Locate the cell with the specified text and output its [X, Y] center coordinate. 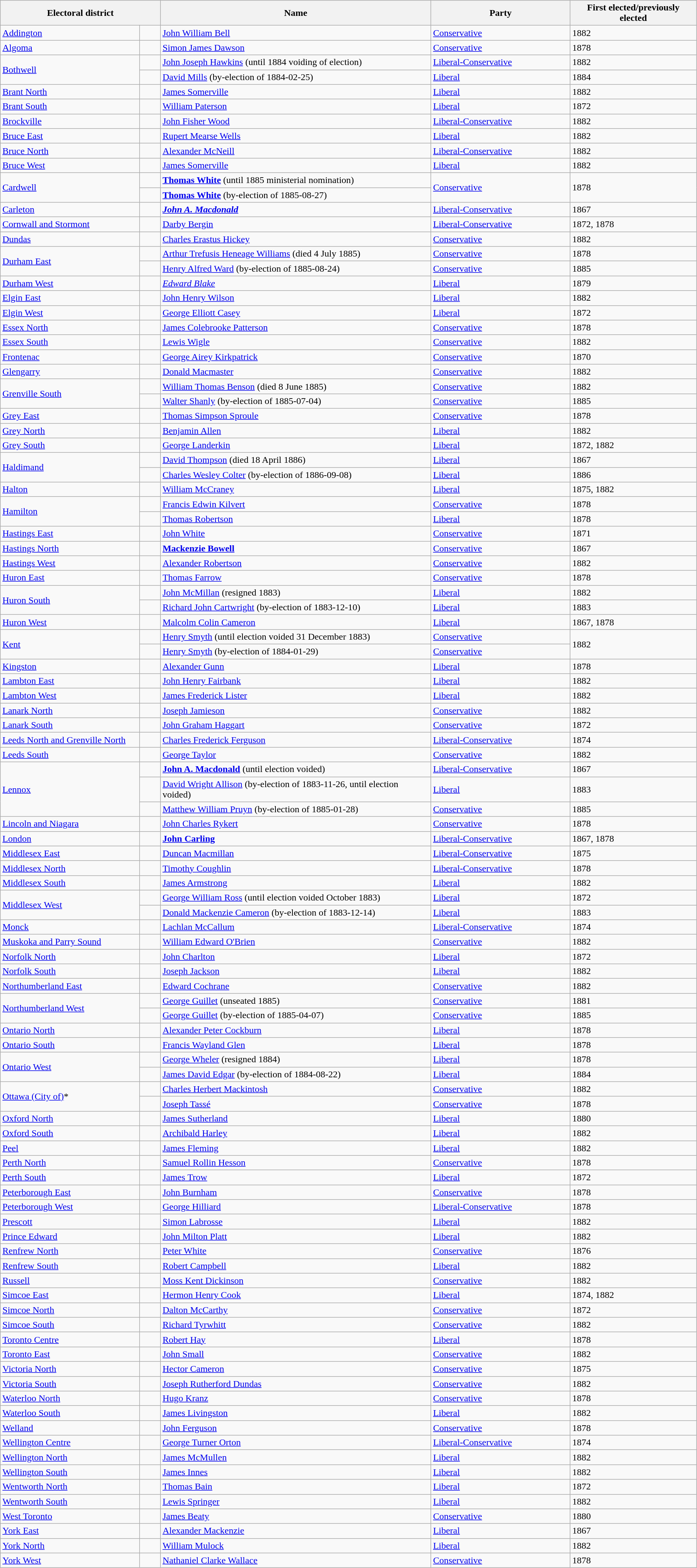
John Fisher Wood [296, 121]
Alexander Robertson [296, 563]
York East [70, 1531]
James Innes [296, 1472]
Algoma [70, 48]
Victoria South [70, 1383]
Simon James Dawson [296, 48]
James Trow [296, 1178]
Brant South [70, 106]
John Small [296, 1354]
Northumberland East [70, 986]
Benjamin Allen [296, 431]
Toronto Centre [70, 1339]
Lambton West [70, 696]
Prescott [70, 1222]
Robert Hay [296, 1339]
Lanark South [70, 725]
John Henry Fairbank [296, 681]
Donald Macmaster [296, 371]
John Graham Haggart [296, 725]
Malcolm Colin Cameron [296, 622]
Toronto East [70, 1354]
Russell [70, 1280]
John Charles Rykert [296, 824]
Lewis Wigle [296, 342]
1871 [633, 534]
Peel [70, 1148]
Simcoe South [70, 1325]
Edward Blake [296, 283]
Thomas Farrow [296, 578]
Joseph Tassé [296, 1104]
Charles Frederick Ferguson [296, 740]
Perth North [70, 1163]
Peter White [296, 1251]
John Milton Platt [296, 1236]
George Guillet (unseated 1885) [296, 1001]
Dundas [70, 239]
Kingston [70, 666]
Hamilton [70, 512]
James Colebrooke Patterson [296, 327]
London [70, 839]
Brant North [70, 92]
Addington [70, 33]
Duncan Macmillan [296, 853]
Alexander Peter Cockburn [296, 1030]
Alexander Mackenzie [296, 1531]
Peterborough West [70, 1207]
James Sutherland [296, 1118]
William Mulock [296, 1546]
Grey North [70, 431]
John A. Macdonald [296, 210]
Oxford South [70, 1133]
Huron South [70, 600]
Grenville South [70, 394]
Frontenac [70, 357]
Essex North [70, 327]
Alexander Gunn [296, 666]
Arthur Trefusis Heneage Williams (died 4 July 1885) [296, 254]
William Edward O'Brien [296, 942]
Essex South [70, 342]
Thomas White (until 1885 ministerial nomination) [296, 180]
Glengarry [70, 371]
John A. Macdonald (until election voided) [296, 769]
Bruce North [70, 151]
Thomas Simpson Sproule [296, 416]
Bruce East [70, 136]
Muskoka and Parry Sound [70, 942]
Wellington North [70, 1457]
1879 [633, 283]
George Guillet (by-election of 1885-04-07) [296, 1015]
Hastings North [70, 548]
David Mills (by-election of 1884-02-25) [296, 77]
York North [70, 1546]
Nathaniel Clarke Wallace [296, 1560]
Northumberland West [70, 1008]
Huron East [70, 578]
Henry Smyth (by-election of 1884-01-29) [296, 651]
Timothy Coughlin [296, 868]
Middlesex North [70, 868]
Leeds North and Grenville North [70, 740]
Brockville [70, 121]
Wellington South [70, 1472]
Electoral district [80, 13]
Joseph Rutherford Dundas [296, 1383]
Henry Smyth (until election voided 31 December 1883) [296, 637]
Charles Erastus Hickey [296, 239]
Bruce West [70, 165]
Walter Shanly (by-election of 1885-07-04) [296, 401]
West Toronto [70, 1516]
Ontario North [70, 1030]
Hector Cameron [296, 1369]
1886 [633, 475]
Victoria North [70, 1369]
John White [296, 534]
James Armstrong [296, 883]
Prince Edward [70, 1236]
Samuel Rollin Hesson [296, 1163]
James Fleming [296, 1148]
Lambton East [70, 681]
Kent [70, 644]
Wellington Centre [70, 1443]
Hastings East [70, 534]
Hermon Henry Cook [296, 1295]
Waterloo South [70, 1413]
John Ferguson [296, 1428]
William Paterson [296, 106]
Lachlan McCallum [296, 927]
Welland [70, 1428]
George Wheler (resigned 1884) [296, 1060]
1872, 1882 [633, 445]
Monck [70, 927]
George Turner Orton [296, 1443]
Francis Wayland Glen [296, 1045]
Joseph Jackson [296, 971]
Elgin East [70, 298]
Edward Cochrane [296, 986]
Grey South [70, 445]
Thomas White (by-election of 1885-08-27) [296, 195]
James Beaty [296, 1516]
James Livingston [296, 1413]
David Thompson (died 18 April 1886) [296, 460]
George Hilliard [296, 1207]
David Wright Allison (by-election of 1883-11-26, until election voided) [296, 789]
John McMillan (resigned 1883) [296, 592]
Henry Alfred Ward (by-election of 1885-08-24) [296, 269]
George Elliott Casey [296, 313]
Donald Mackenzie Cameron (by-election of 1883-12-14) [296, 912]
Norfolk South [70, 971]
Cardwell [70, 187]
Hugo Kranz [296, 1399]
Middlesex East [70, 853]
Halton [70, 490]
Middlesex West [70, 905]
George Taylor [296, 755]
George Airey Kirkpatrick [296, 357]
Charles Herbert Mackintosh [296, 1089]
Renfrew South [70, 1266]
Charles Wesley Colter (by-election of 1886-09-08) [296, 475]
Thomas Bain [296, 1487]
1870 [633, 357]
James David Edgar (by-election of 1884-08-22) [296, 1074]
Thomas Robertson [296, 519]
Renfrew North [70, 1251]
Dalton McCarthy [296, 1310]
1876 [633, 1251]
Huron West [70, 622]
Peterborough East [70, 1192]
Norfolk North [70, 957]
Leeds South [70, 755]
John Carling [296, 839]
Alexander McNeill [296, 151]
Moss Kent Dickinson [296, 1280]
Lennox [70, 789]
Wentworth North [70, 1487]
Durham East [70, 261]
Simcoe East [70, 1295]
Party [501, 13]
John Henry Wilson [296, 298]
Perth South [70, 1178]
Simon Labrosse [296, 1222]
Waterloo North [70, 1399]
Durham West [70, 283]
Rupert Mearse Wells [296, 136]
Carleton [70, 210]
Name [296, 13]
Lincoln and Niagara [70, 824]
Simcoe North [70, 1310]
Bothwell [70, 70]
Matthew William Pruyn (by-election of 1885-01-28) [296, 809]
1875, 1882 [633, 490]
1872, 1878 [633, 224]
John Charlton [296, 957]
Grey East [70, 416]
First elected/previously elected [633, 13]
Richard John Cartwright (by-election of 1883-12-10) [296, 607]
John William Bell [296, 33]
George William Ross (until election voided October 1883) [296, 897]
Ottawa (City of)* [70, 1096]
Wentworth South [70, 1501]
Darby Bergin [296, 224]
1881 [633, 1001]
Middlesex South [70, 883]
William McCraney [296, 490]
Mackenzie Bowell [296, 548]
John Burnham [296, 1192]
James Frederick Lister [296, 696]
Oxford North [70, 1118]
York West [70, 1560]
Elgin West [70, 313]
Richard Tyrwhitt [296, 1325]
Haldimand [70, 467]
Cornwall and Stormont [70, 224]
Robert Campbell [296, 1266]
John Joseph Hawkins (until 1884 voiding of election) [296, 62]
James McMullen [296, 1457]
Ontario South [70, 1045]
Ontario West [70, 1067]
Joseph Jamieson [296, 710]
George Landerkin [296, 445]
Hastings West [70, 563]
1874, 1882 [633, 1295]
Lanark North [70, 710]
Francis Edwin Kilvert [296, 504]
Archibald Harley [296, 1133]
Lewis Springer [296, 1501]
William Thomas Benson (died 8 June 1885) [296, 386]
